Output the (x, y) coordinate of the center of the cell containing the given text.  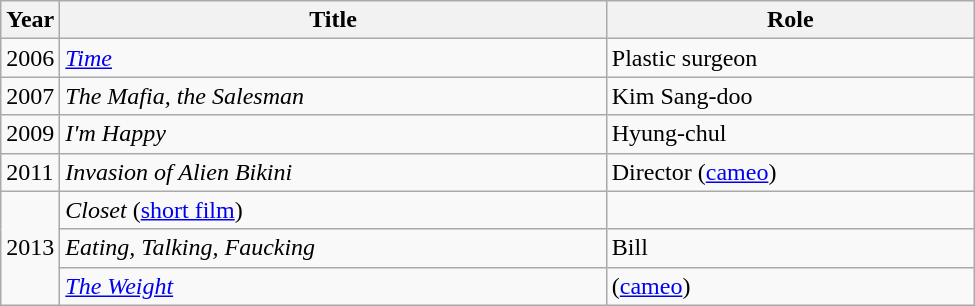
Invasion of Alien Bikini (333, 172)
Time (333, 58)
2011 (30, 172)
Kim Sang-doo (790, 96)
Year (30, 20)
Director (cameo) (790, 172)
Eating, Talking, Faucking (333, 248)
Role (790, 20)
Plastic surgeon (790, 58)
I'm Happy (333, 134)
2013 (30, 248)
The Weight (333, 286)
(cameo) (790, 286)
Bill (790, 248)
2007 (30, 96)
2006 (30, 58)
Closet (short film) (333, 210)
Hyung-chul (790, 134)
The Mafia, the Salesman (333, 96)
Title (333, 20)
2009 (30, 134)
